Detect which cell encompasses the target text, then output its [X, Y] center coordinate. 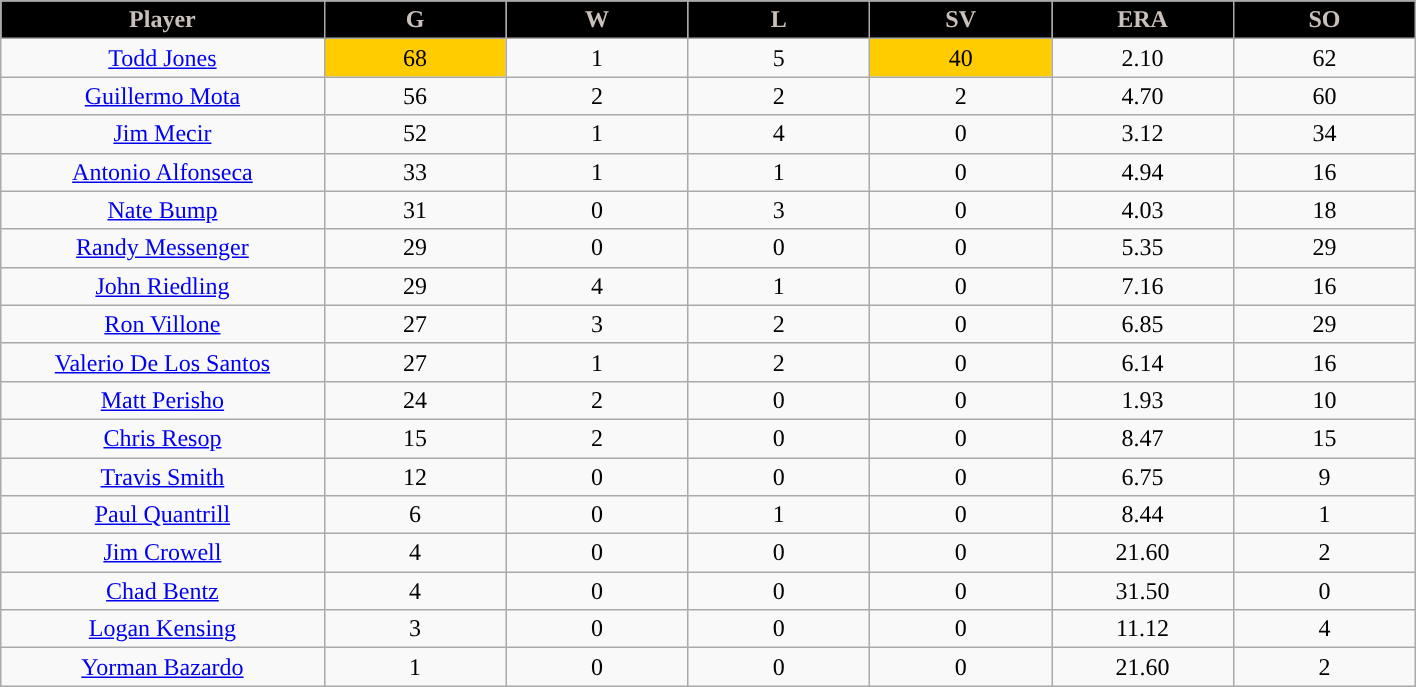
52 [415, 134]
10 [1324, 400]
60 [1324, 96]
6.85 [1143, 324]
24 [415, 400]
Nate Bump [162, 210]
Ron Villone [162, 324]
Antonio Alfonseca [162, 172]
Matt Perisho [162, 400]
Chad Bentz [162, 591]
7.16 [1143, 286]
G [415, 20]
6.14 [1143, 362]
11.12 [1143, 629]
31.50 [1143, 591]
8.47 [1143, 438]
John Riedling [162, 286]
34 [1324, 134]
ERA [1143, 20]
L [779, 20]
Player [162, 20]
Paul Quantrill [162, 515]
62 [1324, 58]
31 [415, 210]
Logan Kensing [162, 629]
SO [1324, 20]
8.44 [1143, 515]
40 [961, 58]
33 [415, 172]
Jim Crowell [162, 553]
Travis Smith [162, 477]
18 [1324, 210]
3.12 [1143, 134]
4.70 [1143, 96]
2.10 [1143, 58]
1.93 [1143, 400]
Yorman Bazardo [162, 667]
9 [1324, 477]
Jim Mecir [162, 134]
W [597, 20]
Guillermo Mota [162, 96]
Randy Messenger [162, 248]
56 [415, 96]
Chris Resop [162, 438]
12 [415, 477]
4.94 [1143, 172]
4.03 [1143, 210]
5 [779, 58]
Valerio De Los Santos [162, 362]
6 [415, 515]
6.75 [1143, 477]
5.35 [1143, 248]
SV [961, 20]
68 [415, 58]
Todd Jones [162, 58]
